Locate the cell with the specified text and output its [x, y] center coordinate. 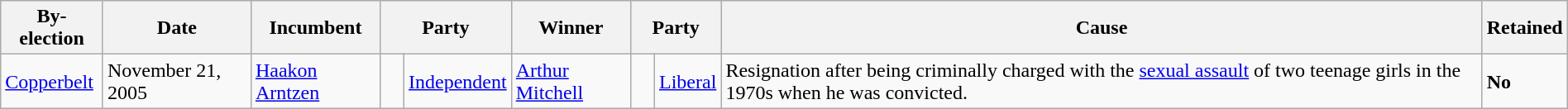
No [1525, 81]
Arthur Mitchell [571, 81]
Retained [1525, 28]
Liberal [687, 81]
Date [177, 28]
Resignation after being criminally charged with the sexual assault of two teenage girls in the 1970s when he was convicted. [1102, 81]
Haakon Arntzen [315, 81]
November 21, 2005 [177, 81]
Cause [1102, 28]
Winner [571, 28]
Independent [458, 81]
Incumbent [315, 28]
By-election [52, 28]
Copperbelt [52, 81]
